Provide the [x, y] coordinate of the cell's center where the given text is located.  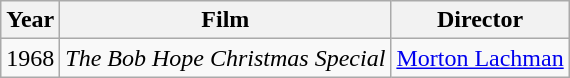
Year [30, 20]
Morton Lachman [480, 58]
1968 [30, 58]
The Bob Hope Christmas Special [226, 58]
Film [226, 20]
Director [480, 20]
